Detect which cell encompasses the target text, then output its [X, Y] center coordinate. 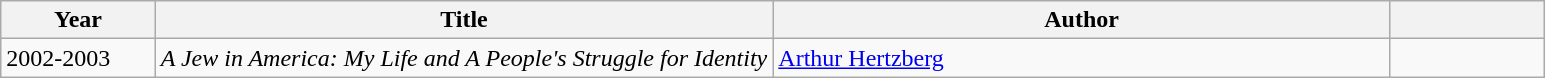
Year [78, 20]
A Jew in America: My Life and A People's Struggle for Identity [464, 58]
Arthur Hertzberg [1082, 58]
Title [464, 20]
2002-2003 [78, 58]
Author [1082, 20]
